For the text-containing cell, return its midpoint in (x, y) coordinate format. 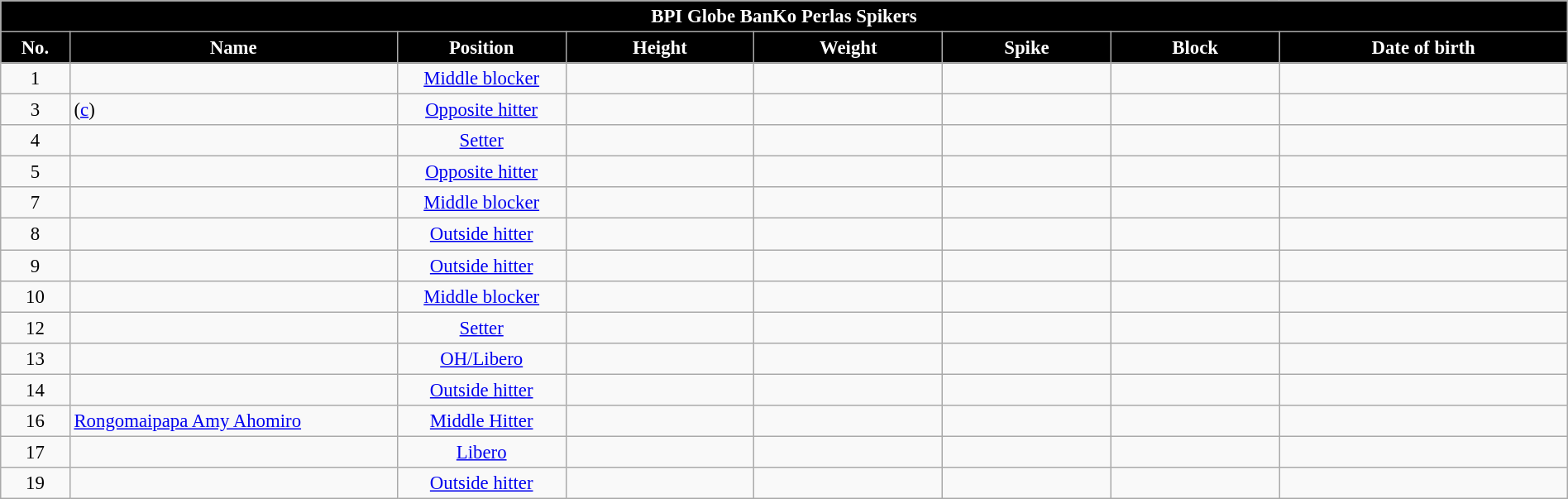
Rongomaipapa Amy Ahomiro (233, 421)
No. (35, 48)
OH/Libero (481, 358)
17 (35, 452)
13 (35, 358)
Block (1195, 48)
Date of birth (1423, 48)
Weight (849, 48)
12 (35, 328)
5 (35, 172)
3 (35, 110)
Position (481, 48)
Middle Hitter (481, 421)
8 (35, 234)
Spike (1027, 48)
Libero (481, 452)
7 (35, 203)
10 (35, 296)
16 (35, 421)
(c) (233, 110)
4 (35, 141)
19 (35, 483)
Height (660, 48)
BPI Globe BanKo Perlas Spikers (784, 17)
14 (35, 390)
1 (35, 79)
Name (233, 48)
9 (35, 266)
